Output the (x, y) coordinate of the center of the cell containing the given text.  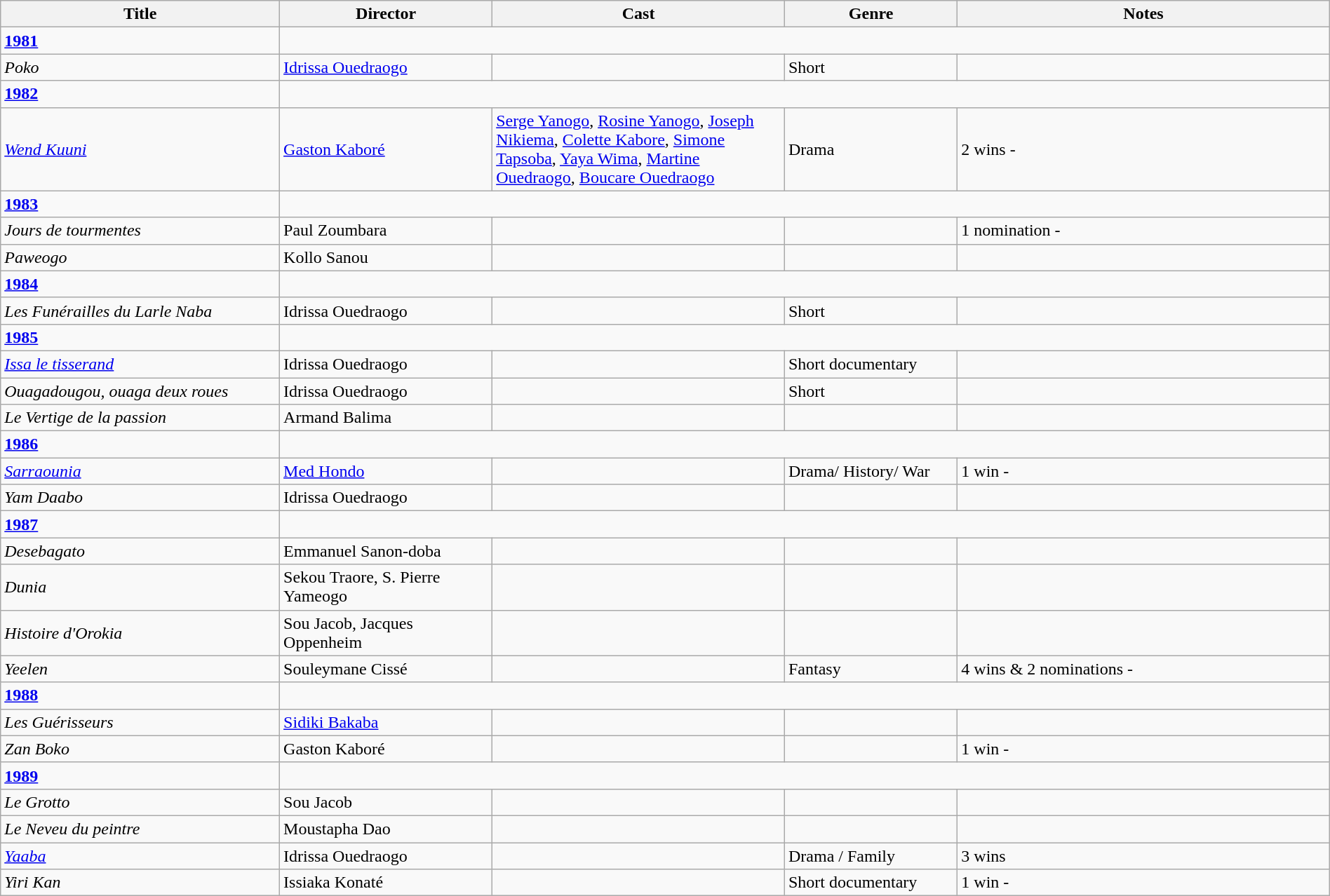
Dunia (140, 588)
Notes (1143, 14)
Fantasy (871, 669)
Histoire d'Orokia (140, 632)
Ouagadougou, ouaga deux roues (140, 391)
Paweogo (140, 257)
1982 (140, 94)
Genre (871, 14)
1983 (140, 204)
Moustapha Dao (386, 829)
3 wins (1143, 856)
Director (386, 14)
Sarraounia (140, 471)
Les Guérisseurs (140, 722)
2 wins - (1143, 149)
1989 (140, 775)
Jours de tourmentes (140, 231)
Souleymane Cissé (386, 669)
1985 (140, 337)
Poko (140, 67)
Med Hondo (386, 471)
Yam Daabo (140, 498)
1988 (140, 695)
4 wins & 2 nominations - (1143, 669)
Cast (638, 14)
Le Grotto (140, 802)
Armand Balima (386, 418)
Drama (871, 149)
Yaaba (140, 856)
Yeelen (140, 669)
Sou Jacob, Jacques Oppenheim (386, 632)
Paul Zoumbara (386, 231)
Le Neveu du peintre (140, 829)
Sidiki Bakaba (386, 722)
Kollo Sanou (386, 257)
Sekou Traore, S. Pierre Yameogo (386, 588)
Drama / Family (871, 856)
1 nomination - (1143, 231)
Issiaka Konaté (386, 883)
1987 (140, 524)
Sou Jacob (386, 802)
Zan Boko (140, 749)
Desebagato (140, 551)
1984 (140, 284)
Issa le tisserand (140, 364)
1986 (140, 444)
Yiri Kan (140, 883)
Emmanuel Sanon-doba (386, 551)
Le Vertige de la passion (140, 418)
1981 (140, 41)
Title (140, 14)
Les Funérailles du Larle Naba (140, 311)
Wend Kuuni (140, 149)
Drama/ History/ War (871, 471)
Serge Yanogo, Rosine Yanogo, Joseph Nikiema, Colette Kabore, Simone Tapsoba, Yaya Wima, Martine Ouedraogo, Boucare Ouedraogo (638, 149)
